Provide the (x, y) coordinate of the cell's center where the given text is located.  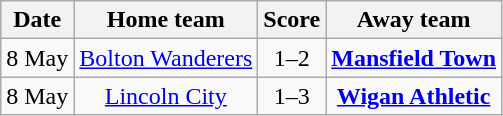
1–2 (292, 58)
Bolton Wanderers (166, 58)
1–3 (292, 96)
Score (292, 20)
Away team (414, 20)
Mansfield Town (414, 58)
Lincoln City (166, 96)
Home team (166, 20)
Wigan Athletic (414, 96)
Date (38, 20)
